Output the (X, Y) coordinate of the center of the cell containing the given text.  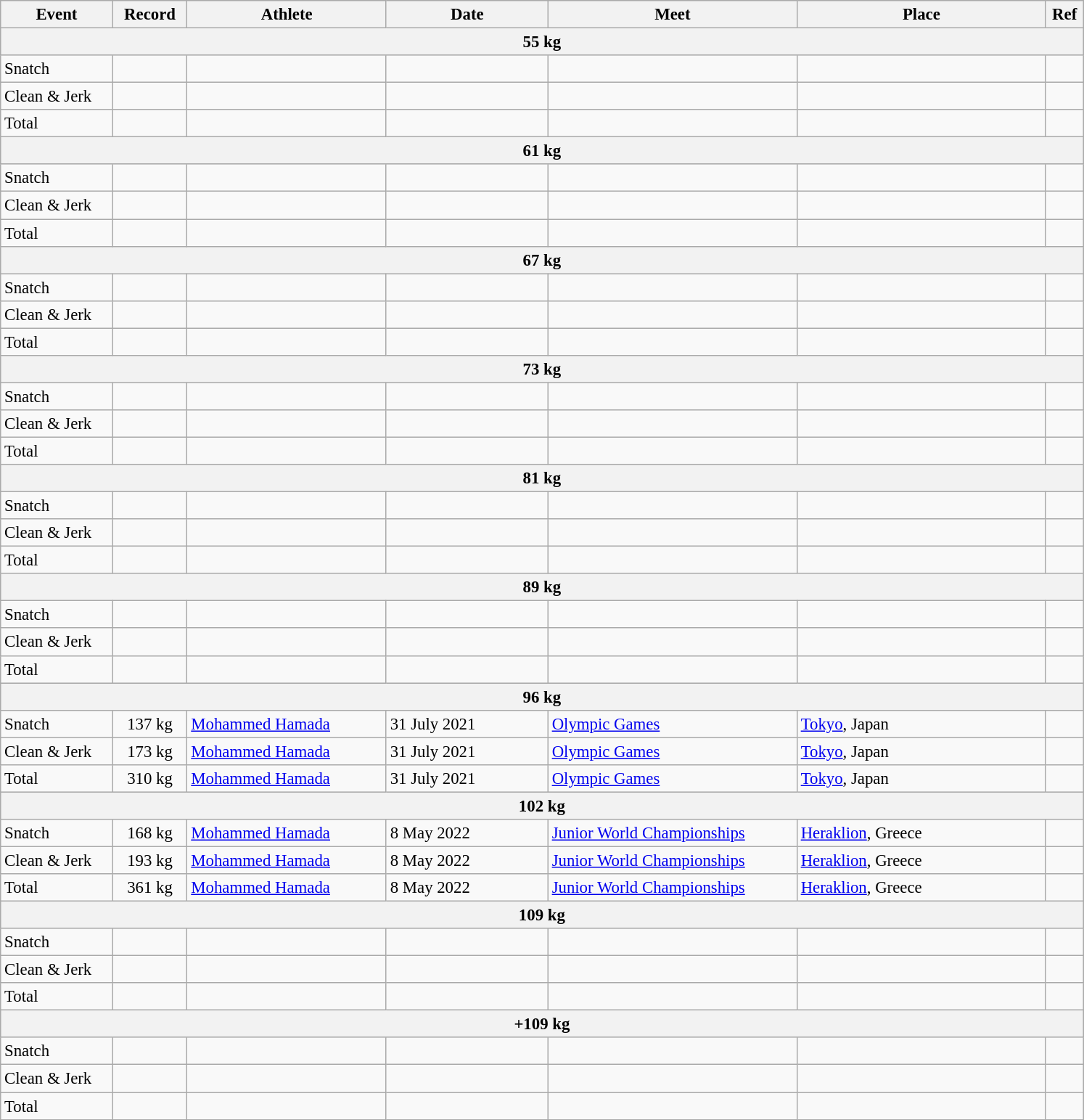
361 kg (149, 888)
96 kg (542, 697)
Ref (1064, 15)
102 kg (542, 806)
61 kg (542, 151)
Athlete (287, 15)
193 kg (149, 860)
81 kg (542, 478)
310 kg (149, 779)
Meet (672, 15)
55 kg (542, 42)
Event (57, 15)
Place (921, 15)
+109 kg (542, 1024)
Date (467, 15)
89 kg (542, 587)
Record (149, 15)
109 kg (542, 915)
173 kg (149, 751)
67 kg (542, 260)
168 kg (149, 833)
73 kg (542, 369)
137 kg (149, 724)
